Identify which cell holds the provided text, then report its (x, y) central coordinate. 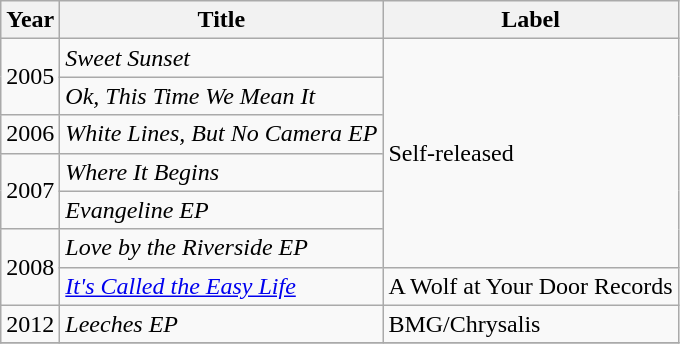
Love by the Riverside EP (222, 248)
Leeches EP (222, 324)
Self-released (530, 153)
2008 (30, 267)
It's Called the Easy Life (222, 286)
BMG/Chrysalis (530, 324)
A Wolf at Your Door Records (530, 286)
Evangeline EP (222, 210)
2012 (30, 324)
Title (222, 20)
2006 (30, 134)
Year (30, 20)
2007 (30, 191)
Sweet Sunset (222, 58)
Where It Begins (222, 172)
2005 (30, 77)
White Lines, But No Camera EP (222, 134)
Ok, This Time We Mean It (222, 96)
Label (530, 20)
